Output the (X, Y) coordinate of the center of the cell containing the given text.  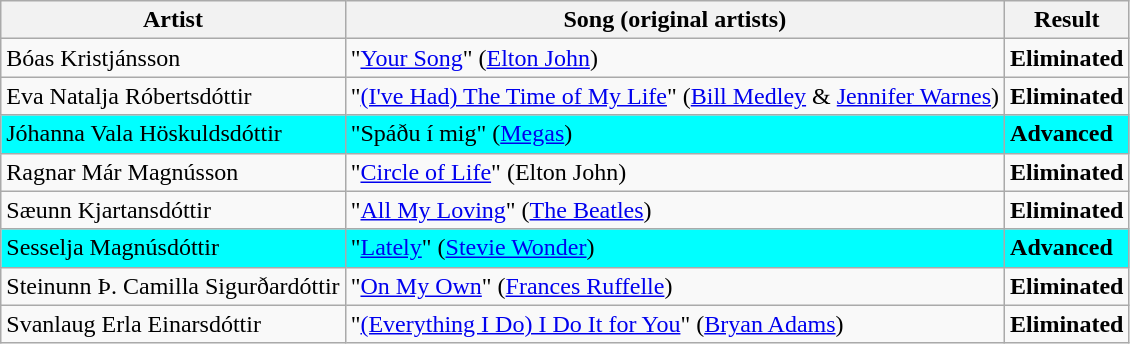
Svanlaug Erla Einarsdóttir (173, 324)
"(Everything I Do) I Do It for You" (Bryan Adams) (674, 324)
"On My Own" (Frances Ruffelle) (674, 286)
"Circle of Life" (Elton John) (674, 172)
"(I've Had) The Time of My Life" (Bill Medley & Jennifer Warnes) (674, 96)
"All My Loving" (The Beatles) (674, 210)
"Lately" (Stevie Wonder) (674, 248)
Ragnar Már Magnússon (173, 172)
Steinunn Þ. Camilla Sigurðardóttir (173, 286)
Artist (173, 20)
"Your Song" (Elton John) (674, 58)
Sæunn Kjartansdóttir (173, 210)
Eva Natalja Róbertsdóttir (173, 96)
Sesselja Magnúsdóttir (173, 248)
Bóas Kristjánsson (173, 58)
"Spáðu í mig" (Megas) (674, 134)
Song (original artists) (674, 20)
Jóhanna Vala Höskuldsdóttir (173, 134)
Result (1067, 20)
